Return the (x, y) coordinate for the center point of the cell that contains the specified text.  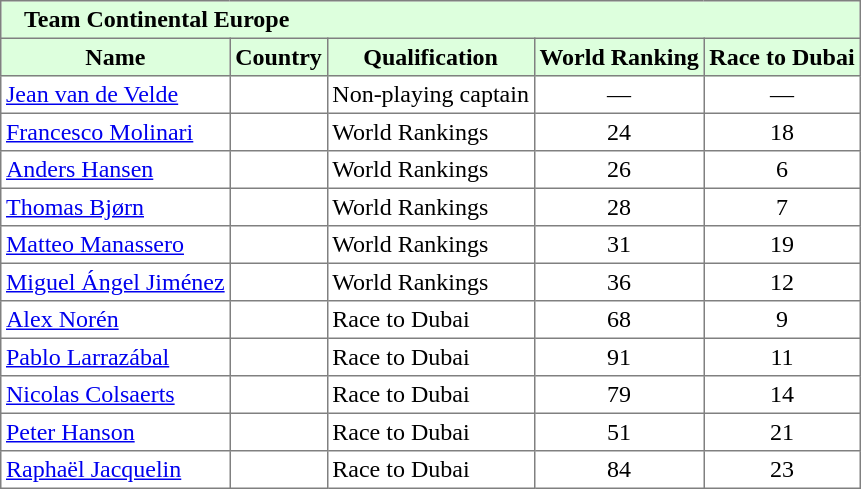
36 (619, 282)
Miguel Ángel Jiménez (116, 282)
91 (619, 357)
51 (619, 432)
Anders Hansen (116, 170)
79 (619, 395)
Francesco Molinari (116, 132)
84 (619, 470)
11 (782, 357)
Country (278, 57)
World Ranking (619, 57)
24 (619, 132)
Matteo Manassero (116, 245)
Alex Norén (116, 320)
9 (782, 320)
7 (782, 207)
12 (782, 282)
Thomas Bjørn (116, 207)
18 (782, 132)
Peter Hanson (116, 432)
Qualification (430, 57)
28 (619, 207)
Name (116, 57)
6 (782, 170)
19 (782, 245)
Jean van de Velde (116, 95)
21 (782, 432)
14 (782, 395)
Non-playing captain (430, 95)
Nicolas Colsaerts (116, 395)
26 (619, 170)
Pablo Larrazábal (116, 357)
68 (619, 320)
Raphaël Jacquelin (116, 470)
Team Continental Europe (430, 20)
31 (619, 245)
23 (782, 470)
